Pinpoint the cell where the given text exists, returning its (x, y) midpoint coordinate. 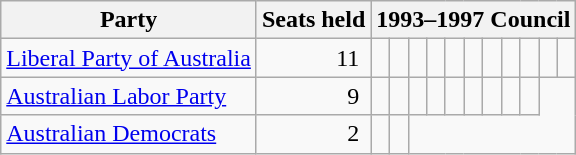
Party (129, 20)
11 (313, 58)
9 (313, 96)
1993–1997 Council (474, 20)
2 (313, 134)
Liberal Party of Australia (129, 58)
Australian Labor Party (129, 96)
Australian Democrats (129, 134)
Seats held (313, 20)
